From the cell containing the given text, extract its center point as (x, y) coordinate. 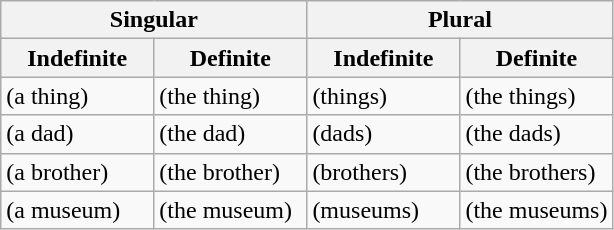
(the brother) (230, 172)
(brothers) (384, 172)
(a dad) (78, 134)
(a museum) (78, 210)
(the things) (536, 96)
(a brother) (78, 172)
(the brothers) (536, 172)
(a thing) (78, 96)
(the dad) (230, 134)
(museums) (384, 210)
(dads) (384, 134)
(things) (384, 96)
(the dads) (536, 134)
(the thing) (230, 96)
Singular (154, 20)
Plural (460, 20)
(the museums) (536, 210)
(the museum) (230, 210)
